Provide the [x, y] coordinate of the cell's center where the given text is located.  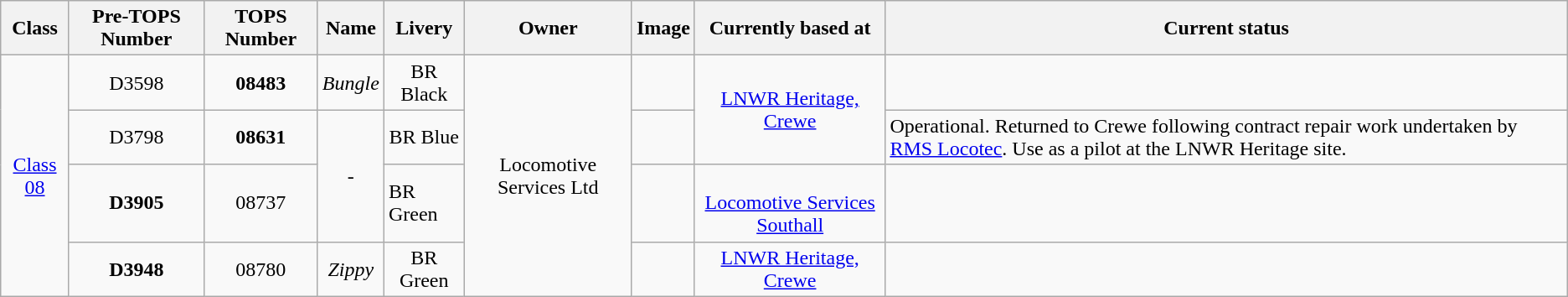
Locomotive Services Southall [789, 203]
Currently based at [789, 29]
D3798 [136, 138]
08631 [260, 138]
D3905 [136, 203]
D3598 [136, 82]
Zippy [350, 268]
Livery [424, 29]
Bungle [350, 82]
Image [663, 29]
Class 08 [35, 176]
- [350, 176]
08780 [260, 268]
08483 [260, 82]
BR Black [424, 82]
Operational. Returned to Crewe following contract repair work undertaken by RMS Locotec. Use as a pilot at the LNWR Heritage site. [1226, 138]
Class [35, 29]
Name [350, 29]
08737 [260, 203]
Current status [1226, 29]
Pre-TOPS Number [136, 29]
Owner [548, 29]
Locomotive Services Ltd [548, 176]
BR Blue [424, 138]
D3948 [136, 268]
TOPS Number [260, 29]
